Return [x, y] of the center of cell containing provided text 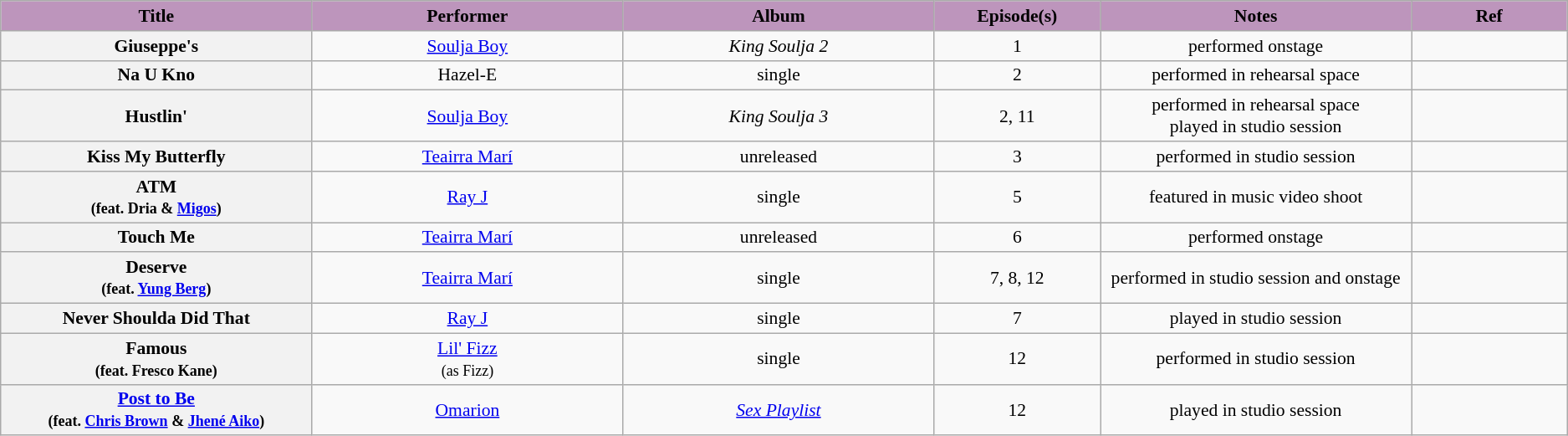
Lil' Fizz (as Fizz) [467, 358]
featured in music video shoot [1256, 197]
performed in studio session and onstage [1256, 278]
1 [1017, 46]
Touch Me [156, 238]
2, 11 [1017, 115]
Title [156, 16]
Album [779, 16]
ATM (feat. Dria & Migos) [156, 197]
Post to Be (feat. Chris Brown & Jhené Aiko) [156, 410]
Notes [1256, 16]
6 [1017, 238]
3 [1017, 156]
Kiss My Butterfly [156, 156]
Sex Playlist [779, 410]
Giuseppe's [156, 46]
Omarion [467, 410]
Hazel-E [467, 75]
Episode(s) [1017, 16]
Performer [467, 16]
Deserve (feat. Yung Berg) [156, 278]
Hustlin' [156, 115]
2 [1017, 75]
7 [1017, 319]
5 [1017, 197]
Ref [1489, 16]
Na U Kno [156, 75]
Never Shoulda Did That [156, 319]
performed in rehearsal space played in studio session [1256, 115]
performed in rehearsal space [1256, 75]
Famous (feat. Fresco Kane) [156, 358]
King Soulja 3 [779, 115]
King Soulja 2 [779, 46]
7, 8, 12 [1017, 278]
